Pinpoint the cell where the given text exists, returning its [x, y] midpoint coordinate. 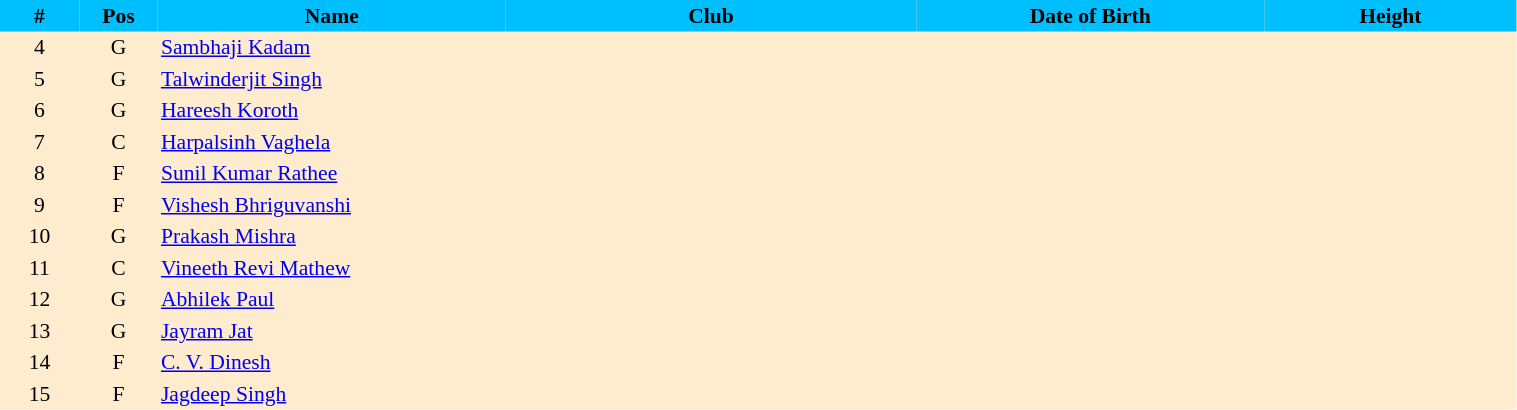
C. V. Dinesh [332, 362]
Pos [118, 16]
4 [40, 48]
Talwinderjit Singh [332, 79]
Hareesh Koroth [332, 110]
11 [40, 268]
Prakash Mishra [332, 236]
Club [712, 16]
Sunil Kumar Rathee [332, 174]
Jagdeep Singh [332, 394]
Vineeth Revi Mathew [332, 268]
Harpalsinh Vaghela [332, 142]
Sambhaji Kadam [332, 48]
Height [1390, 16]
# [40, 16]
12 [40, 300]
8 [40, 174]
13 [40, 331]
Abhilek Paul [332, 300]
14 [40, 362]
Date of Birth [1090, 16]
5 [40, 79]
Jayram Jat [332, 331]
7 [40, 142]
6 [40, 110]
10 [40, 236]
Name [332, 16]
Vishesh Bhriguvanshi [332, 205]
9 [40, 205]
15 [40, 394]
